Search for the cell housing the specified text and yield its [x, y] center coordinate. 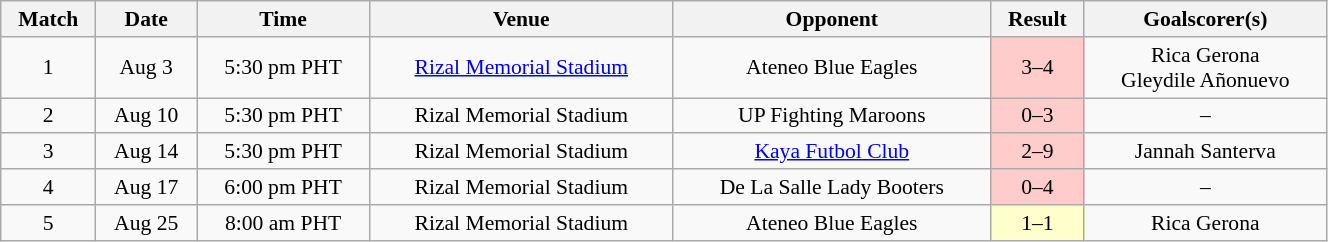
0–4 [1038, 187]
Venue [522, 19]
Jannah Santerva [1205, 152]
De La Salle Lady Booters [832, 187]
Goalscorer(s) [1205, 19]
UP Fighting Maroons [832, 116]
1 [48, 68]
3 [48, 152]
Aug 14 [146, 152]
2 [48, 116]
Time [284, 19]
5 [48, 223]
3–4 [1038, 68]
Opponent [832, 19]
Aug 3 [146, 68]
Rica Gerona Gleydile Añonuevo [1205, 68]
Aug 10 [146, 116]
Aug 25 [146, 223]
8:00 am PHT [284, 223]
Rica Gerona [1205, 223]
Result [1038, 19]
1–1 [1038, 223]
2–9 [1038, 152]
0–3 [1038, 116]
Date [146, 19]
Kaya Futbol Club [832, 152]
6:00 pm PHT [284, 187]
Match [48, 19]
Aug 17 [146, 187]
4 [48, 187]
